Search for the cell housing the specified text and yield its [x, y] center coordinate. 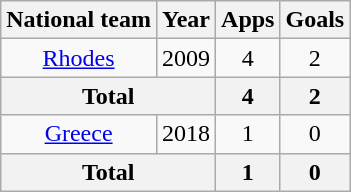
Apps [248, 20]
Year [186, 20]
Rhodes [79, 58]
2009 [186, 58]
Goals [315, 20]
Greece [79, 134]
2018 [186, 134]
National team [79, 20]
